Locate the cell with the specified text and output its (x, y) center coordinate. 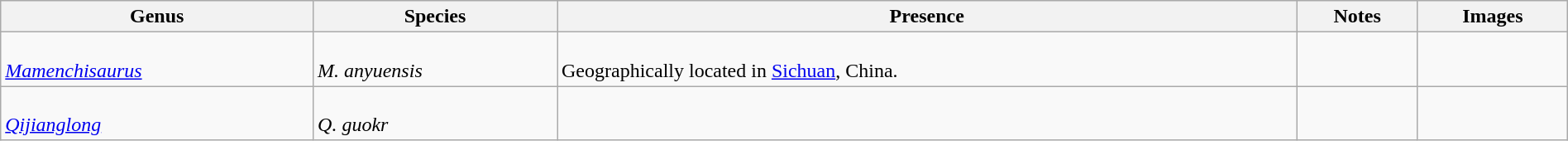
Genus (157, 17)
M. anyuensis (435, 60)
Q. guokr (435, 113)
Notes (1357, 17)
Mamenchisaurus (157, 60)
Presence (927, 17)
Species (435, 17)
Geographically located in Sichuan, China. (927, 60)
Qijianglong (157, 113)
Images (1492, 17)
